Pinpoint the cell where the given text exists, returning its [X, Y] midpoint coordinate. 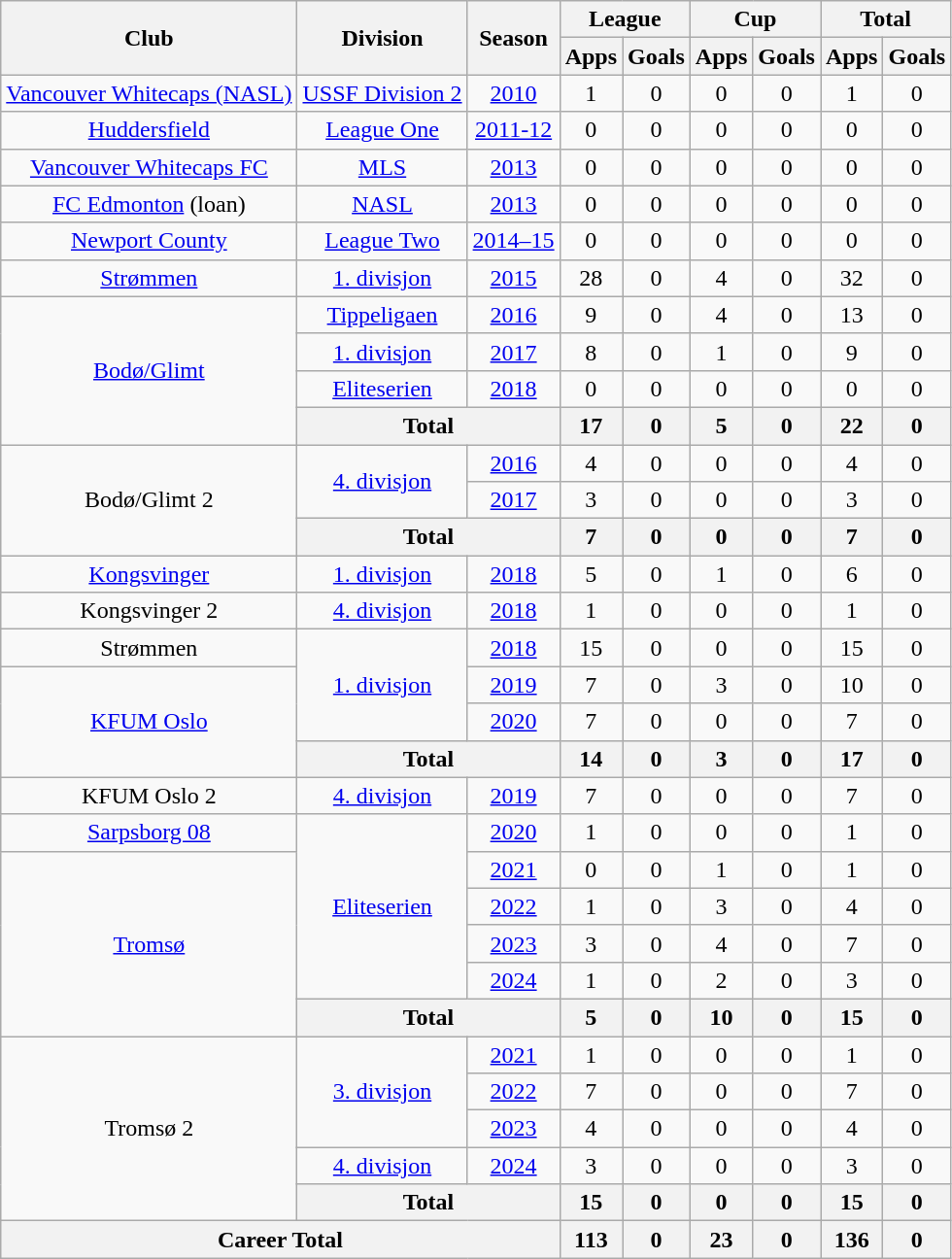
113 [591, 1240]
Career Total [280, 1240]
League [625, 19]
23 [721, 1240]
Bodø/Glimt 2 [150, 500]
Division [383, 38]
Vancouver Whitecaps (NASL) [150, 93]
28 [591, 278]
Vancouver Whitecaps FC [150, 167]
KFUM Oslo 2 [150, 796]
Sarpsborg 08 [150, 833]
2014–15 [513, 241]
8 [591, 352]
USSF Division 2 [383, 93]
Cup [755, 19]
6 [851, 574]
136 [851, 1240]
22 [851, 425]
Season [513, 38]
KFUM Oslo [150, 722]
32 [851, 278]
League One [383, 130]
14 [591, 759]
Kongsvinger [150, 574]
Huddersfield [150, 130]
Tromsø 2 [150, 1128]
2010 [513, 93]
NASL [383, 204]
Kongsvinger 2 [150, 611]
Bodø/Glimt [150, 370]
2011-12 [513, 130]
MLS [383, 167]
Tromsø [150, 943]
Tippeligaen [383, 315]
Newport County [150, 241]
2 [721, 980]
13 [851, 315]
League Two [383, 241]
3. divisjon [383, 1091]
FC Edmonton (loan) [150, 204]
Club [150, 38]
2015 [513, 278]
